Search for the cell housing the specified text and yield its [x, y] center coordinate. 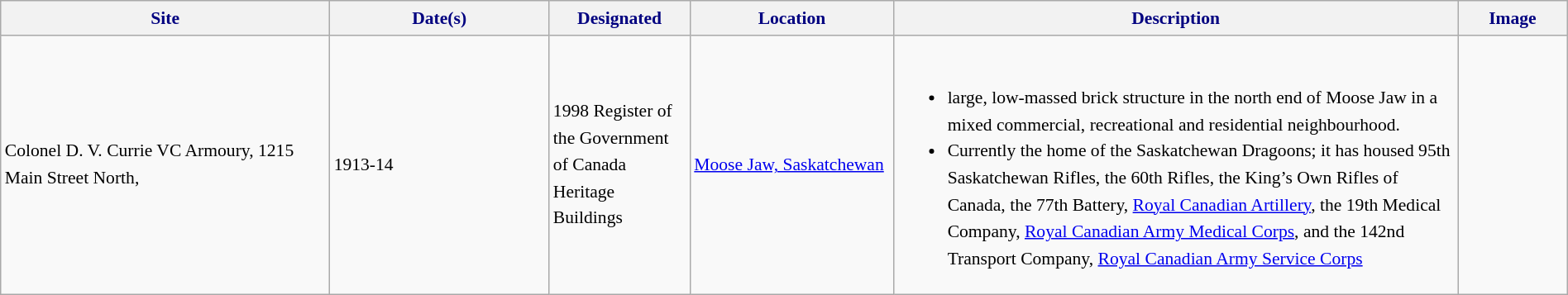
Colonel D. V. Currie VC Armoury, 1215 Main Street North, [165, 165]
Date(s) [440, 18]
1998 Register of the Government of Canada Heritage Buildings [619, 165]
Designated [619, 18]
Description [1176, 18]
Image [1513, 18]
Moose Jaw, Saskatchewan [791, 165]
Location [791, 18]
1913-14 [440, 165]
Site [165, 18]
